Pinpoint the cell where the given text exists, returning its (X, Y) midpoint coordinate. 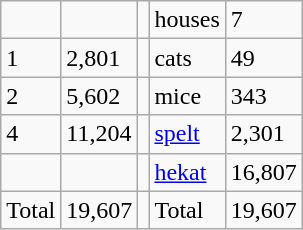
7 (264, 20)
5,602 (100, 96)
spelt (187, 134)
11,204 (100, 134)
mice (187, 96)
hekat (187, 172)
2,801 (100, 58)
1 (31, 58)
2 (31, 96)
16,807 (264, 172)
houses (187, 20)
49 (264, 58)
cats (187, 58)
4 (31, 134)
343 (264, 96)
2,301 (264, 134)
